Scan for the cell matching the given text and deliver its [x, y] coordinate at center. 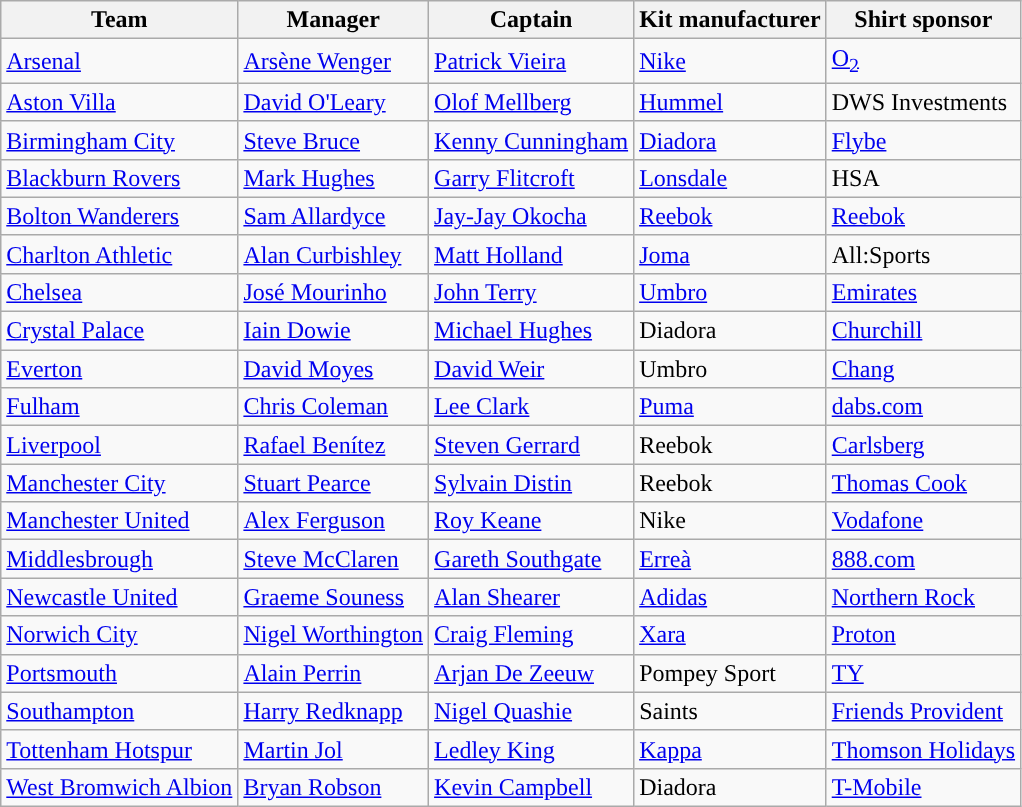
Iain Dowie [334, 331]
Mark Hughes [334, 178]
Kevin Campbell [532, 787]
West Bromwich Albion [120, 787]
Kappa [730, 749]
Sylvain Distin [532, 483]
Lonsdale [730, 178]
Norwich City [120, 635]
Kenny Cunningham [532, 140]
Everton [120, 369]
Alain Perrin [334, 673]
Saints [730, 711]
Arsène Wenger [334, 61]
Michael Hughes [532, 331]
Chang [923, 369]
Alex Ferguson [334, 521]
Middlesbrough [120, 559]
John Terry [532, 292]
Thomas Cook [923, 483]
Alan Shearer [532, 597]
DWS Investments [923, 102]
Manchester City [120, 483]
Crystal Palace [120, 331]
Team [120, 20]
Carlsberg [923, 445]
Aston Villa [120, 102]
Steven Gerrard [532, 445]
Tottenham Hotspur [120, 749]
Pompey Sport [730, 673]
Garry Flitcroft [532, 178]
Bryan Robson [334, 787]
Portsmouth [120, 673]
Shirt sponsor [923, 20]
Puma [730, 407]
T-Mobile [923, 787]
Lee Clark [532, 407]
Liverpool [120, 445]
Stuart Pearce [334, 483]
Martin Jol [334, 749]
Proton [923, 635]
Erreà [730, 559]
Vodafone [923, 521]
Flybe [923, 140]
José Mourinho [334, 292]
Jay-Jay Okocha [532, 216]
David Moyes [334, 369]
Blackburn Rovers [120, 178]
Craig Fleming [532, 635]
Arsenal [120, 61]
Gareth Southgate [532, 559]
HSA [923, 178]
Southampton [120, 711]
Graeme Souness [334, 597]
Nigel Worthington [334, 635]
Roy Keane [532, 521]
Kit manufacturer [730, 20]
Northern Rock [923, 597]
David Weir [532, 369]
O2 [923, 61]
Captain [532, 20]
Sam Allardyce [334, 216]
TY [923, 673]
Friends Provident [923, 711]
Chris Coleman [334, 407]
Nigel Quashie [532, 711]
Manchester United [120, 521]
Olof Mellberg [532, 102]
Adidas [730, 597]
Chelsea [120, 292]
Emirates [923, 292]
Birmingham City [120, 140]
Steve McClaren [334, 559]
Xara [730, 635]
Alan Curbishley [334, 254]
Hummel [730, 102]
Joma [730, 254]
Bolton Wanderers [120, 216]
Charlton Athletic [120, 254]
Newcastle United [120, 597]
Ledley King [532, 749]
David O'Leary [334, 102]
All:Sports [923, 254]
Churchill [923, 331]
888.com [923, 559]
Rafael Benítez [334, 445]
Arjan De Zeeuw [532, 673]
Matt Holland [532, 254]
Harry Redknapp [334, 711]
Patrick Vieira [532, 61]
Manager [334, 20]
Steve Bruce [334, 140]
Fulham [120, 407]
dabs.com [923, 407]
Thomson Holidays [923, 749]
